For the text-containing cell, return its midpoint in (x, y) coordinate format. 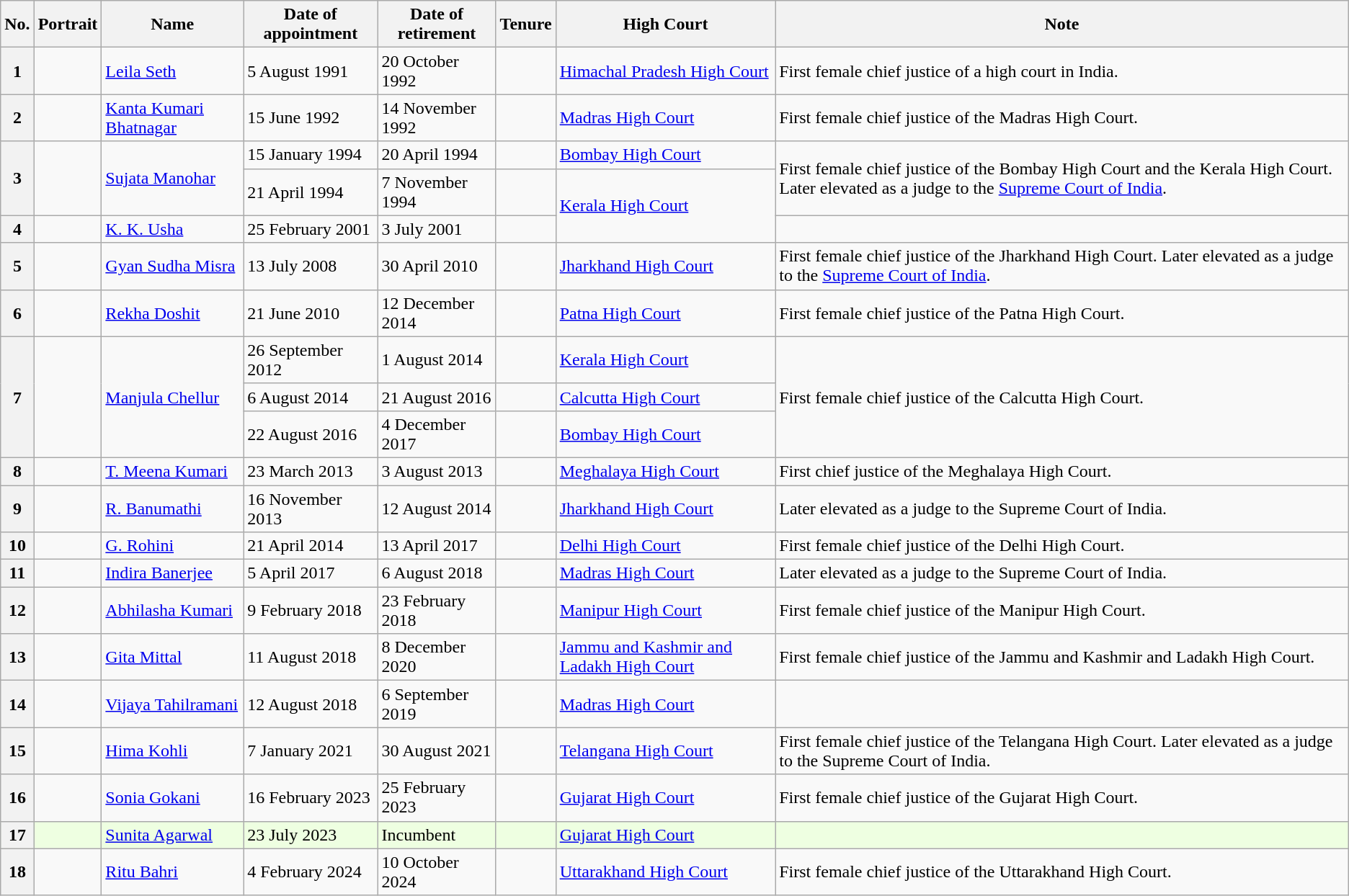
30 April 2010 (437, 266)
4 February 2024 (311, 872)
15 June 1992 (311, 118)
Sujata Manohar (173, 179)
Date of retirement (437, 24)
16 November 2013 (311, 509)
K. K. Usha (173, 229)
17 (17, 835)
3 July 2001 (437, 229)
3 (17, 179)
First female chief justice of the Uttarakhand High Court. (1062, 872)
Date of appointment (311, 24)
15 January 1994 (311, 155)
Incumbent (437, 835)
4 (17, 229)
Himachal Pradesh High Court (666, 71)
4 December 2017 (437, 434)
10 October 2024 (437, 872)
20 October 1992 (437, 71)
Gyan Sudha Misra (173, 266)
Patna High Court (666, 313)
13 July 2008 (311, 266)
Manipur High Court (666, 611)
T. Meena Kumari (173, 471)
Leila Seth (173, 71)
Meghalaya High Court (666, 471)
Name (173, 24)
Gita Mittal (173, 657)
16 (17, 798)
G. Rohini (173, 546)
8 December 2020 (437, 657)
6 (17, 313)
R. Banumathi (173, 509)
1 (17, 71)
Vijaya Tahilramani (173, 704)
12 (17, 611)
30 August 2021 (437, 751)
16 February 2023 (311, 798)
Rekha Doshit (173, 313)
1 August 2014 (437, 360)
First female chief justice of the Jharkhand High Court. Later elevated as a judge to the Supreme Court of India. (1062, 266)
7 January 2021 (311, 751)
21 June 2010 (311, 313)
21 April 1994 (311, 192)
14 November 1992 (437, 118)
First female chief justice of the Madras High Court. (1062, 118)
Note (1062, 24)
First female chief justice of the Gujarat High Court. (1062, 798)
First female chief justice of the Delhi High Court. (1062, 546)
23 July 2023 (311, 835)
Portrait (68, 24)
Manjula Chellur (173, 397)
9 February 2018 (311, 611)
Kanta Kumari Bhatnagar (173, 118)
5 August 1991 (311, 71)
First female chief justice of the Manipur High Court. (1062, 611)
First female chief justice of the Jammu and Kashmir and Ladakh High Court. (1062, 657)
26 September 2012 (311, 360)
Ritu Bahri (173, 872)
Sunita Agarwal (173, 835)
First female chief justice of the Calcutta High Court. (1062, 397)
8 (17, 471)
Sonia Gokani (173, 798)
23 February 2018 (437, 611)
High Court (666, 24)
First chief justice of the Meghalaya High Court. (1062, 471)
Telangana High Court (666, 751)
12 December 2014 (437, 313)
12 August 2014 (437, 509)
21 April 2014 (311, 546)
13 April 2017 (437, 546)
11 August 2018 (311, 657)
25 February 2023 (437, 798)
Calcutta High Court (666, 397)
20 April 1994 (437, 155)
25 February 2001 (311, 229)
Jammu and Kashmir and Ladakh High Court (666, 657)
10 (17, 546)
First female chief justice of a high court in India. (1062, 71)
18 (17, 872)
Hima Kohli (173, 751)
21 August 2016 (437, 397)
First female chief justice of the Patna High Court. (1062, 313)
2 (17, 118)
No. (17, 24)
12 August 2018 (311, 704)
23 March 2013 (311, 471)
6 August 2014 (311, 397)
9 (17, 509)
First female chief justice of the Telangana High Court. Later elevated as a judge to the Supreme Court of India. (1062, 751)
3 August 2013 (437, 471)
7 November 1994 (437, 192)
First female chief justice of the Bombay High Court and the Kerala High Court. Later elevated as a judge to the Supreme Court of India. (1062, 179)
Uttarakhand High Court (666, 872)
Indira Banerjee (173, 573)
14 (17, 704)
Abhilasha Kumari (173, 611)
15 (17, 751)
6 August 2018 (437, 573)
7 (17, 397)
Tenure (526, 24)
5 April 2017 (311, 573)
6 September 2019 (437, 704)
13 (17, 657)
Delhi High Court (666, 546)
11 (17, 573)
5 (17, 266)
22 August 2016 (311, 434)
